Provide the [x, y] coordinate of the cell's center where the given text is located.  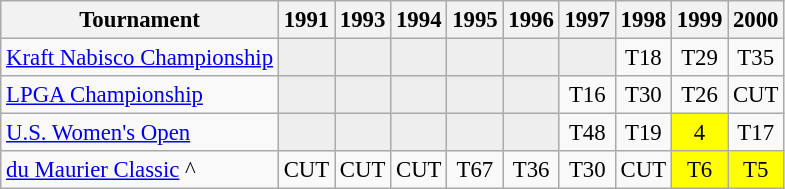
1995 [475, 20]
T19 [643, 133]
U.S. Women's Open [140, 133]
1998 [643, 20]
T48 [587, 133]
LPGA Championship [140, 95]
T36 [531, 170]
1997 [587, 20]
T18 [643, 58]
T29 [699, 58]
T17 [756, 133]
T6 [699, 170]
T26 [699, 95]
Tournament [140, 20]
T16 [587, 95]
1999 [699, 20]
4 [699, 133]
T67 [475, 170]
1996 [531, 20]
Kraft Nabisco Championship [140, 58]
1991 [306, 20]
T5 [756, 170]
du Maurier Classic ^ [140, 170]
1993 [363, 20]
2000 [756, 20]
1994 [419, 20]
T35 [756, 58]
